Return [x, y] of the center of cell containing provided text 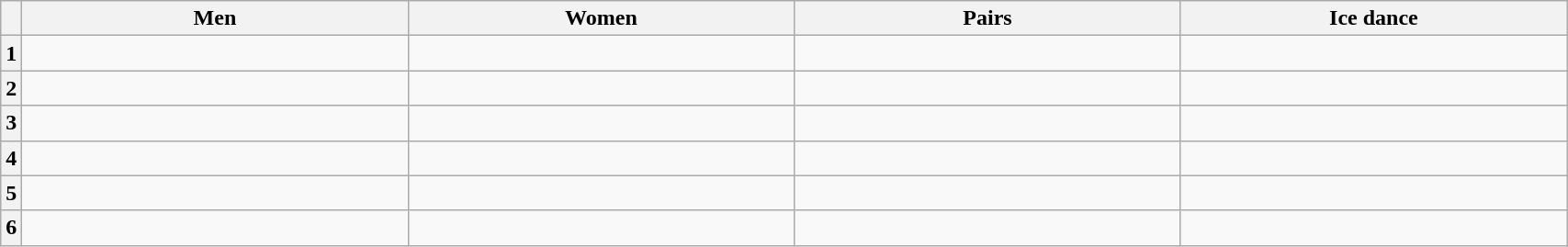
Pairs [987, 18]
4 [11, 158]
5 [11, 193]
Ice dance [1373, 18]
1 [11, 53]
6 [11, 228]
3 [11, 123]
Women [601, 18]
2 [11, 88]
Men [215, 18]
